Return the [x, y] coordinate for the center point of the cell that contains the specified text.  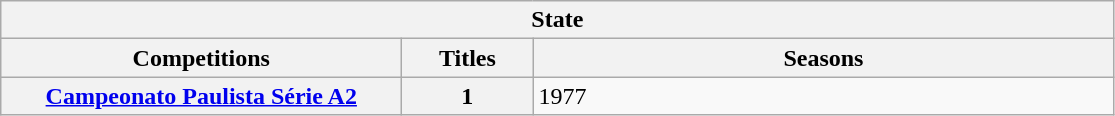
Titles [468, 58]
State [558, 20]
Competitions [202, 58]
Campeonato Paulista Série A2 [202, 96]
1977 [824, 96]
1 [468, 96]
Seasons [824, 58]
